Return the (x, y) coordinate for the center point of the cell that contains the specified text.  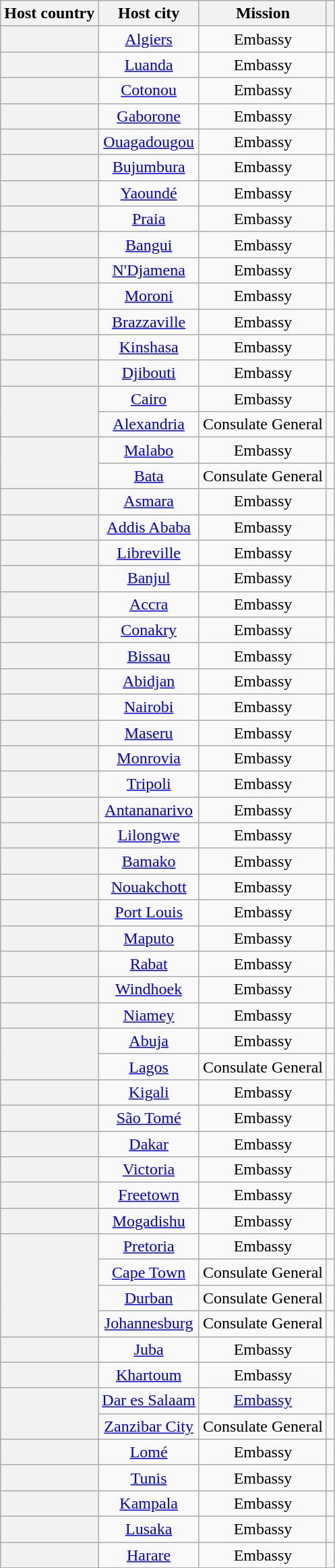
Mission (263, 13)
Praia (149, 219)
Cape Town (149, 1272)
Abuja (149, 1041)
Alexandria (149, 425)
Lusaka (149, 1529)
Tunis (149, 1478)
Dar es Salaam (149, 1401)
Asmara (149, 502)
Antananarivo (149, 810)
Brazzaville (149, 322)
Nouakchott (149, 887)
Rabat (149, 964)
Malabo (149, 450)
Harare (149, 1555)
Windhoek (149, 990)
Bujumbura (149, 167)
Moroni (149, 296)
Mogadishu (149, 1221)
Accra (149, 604)
Addis Ababa (149, 527)
Yaoundé (149, 193)
Bissau (149, 655)
Juba (149, 1349)
Lilongwe (149, 836)
Kigali (149, 1092)
Victoria (149, 1170)
Maputo (149, 938)
Bamako (149, 861)
Cairo (149, 399)
São Tomé (149, 1118)
Djibouti (149, 373)
Luanda (149, 65)
Port Louis (149, 913)
Gaborone (149, 116)
Host city (149, 13)
Bangui (149, 244)
N'Djamena (149, 270)
Abidjan (149, 681)
Ouagadougou (149, 142)
Algiers (149, 39)
Lomé (149, 1452)
Niamey (149, 1015)
Pretoria (149, 1247)
Khartoum (149, 1375)
Johannesburg (149, 1324)
Cotonou (149, 90)
Monrovia (149, 759)
Bata (149, 476)
Host country (50, 13)
Zanzibar City (149, 1426)
Durban (149, 1298)
Maseru (149, 732)
Kinshasa (149, 348)
Lagos (149, 1066)
Libreville (149, 553)
Freetown (149, 1195)
Kampala (149, 1503)
Banjul (149, 578)
Conakry (149, 630)
Dakar (149, 1144)
Nairobi (149, 707)
Tripoli (149, 784)
